Search for the cell housing the specified text and yield its (x, y) center coordinate. 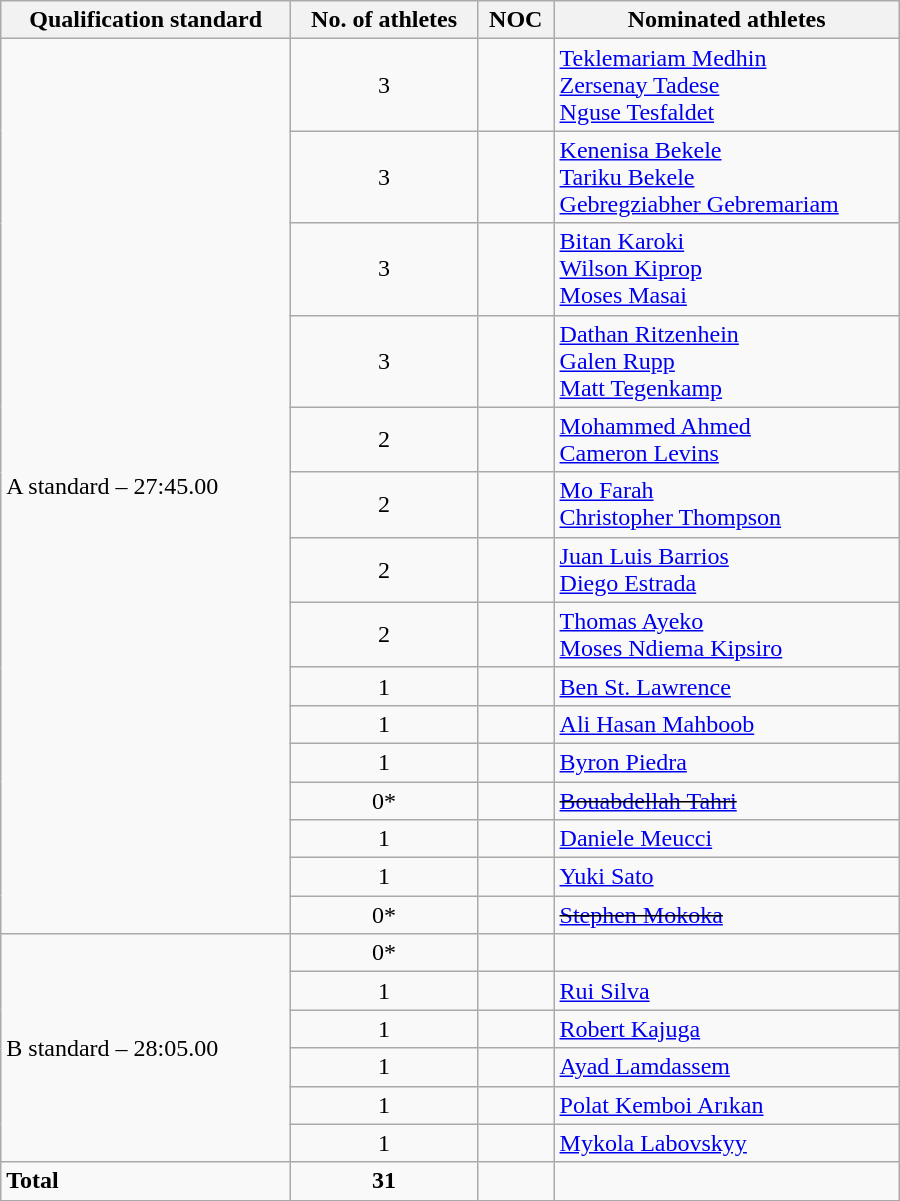
Nominated athletes (726, 20)
Juan Luis BarriosDiego Estrada (726, 570)
Robert Kajuga (726, 1029)
Rui Silva (726, 991)
Daniele Meucci (726, 839)
Dathan RitzenheinGalen RuppMatt Tegenkamp (726, 361)
Mykola Labovskyy (726, 1143)
Stephen Mokoka (726, 915)
Yuki Sato (726, 877)
Bitan Karoki Wilson Kiprop Moses Masai (726, 269)
A standard – 27:45.00 (146, 486)
31 (384, 1181)
Ayad Lamdassem (726, 1067)
Thomas AyekoMoses Ndiema Kipsiro (726, 634)
NOC (516, 20)
Ben St. Lawrence (726, 686)
Ali Hasan Mahboob (726, 724)
Mohammed AhmedCameron Levins (726, 440)
Byron Piedra (726, 762)
No. of athletes (384, 20)
Kenenisa BekeleTariku BekeleGebregziabher Gebremariam (726, 177)
Total (146, 1181)
Qualification standard (146, 20)
Teklemariam MedhinZersenay TadeseNguse Tesfaldet (726, 85)
B standard – 28:05.00 (146, 1048)
Mo FarahChristopher Thompson (726, 504)
Polat Kemboi Arıkan (726, 1105)
Bouabdellah Tahri (726, 801)
